Return [X, Y] of the center of cell containing provided text 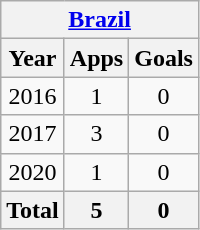
2020 [33, 172]
Year [33, 58]
2016 [33, 96]
3 [96, 134]
Total [33, 210]
5 [96, 210]
Goals [164, 58]
Brazil [100, 20]
2017 [33, 134]
Apps [96, 58]
